Pinpoint the cell where the given text exists, returning its [X, Y] midpoint coordinate. 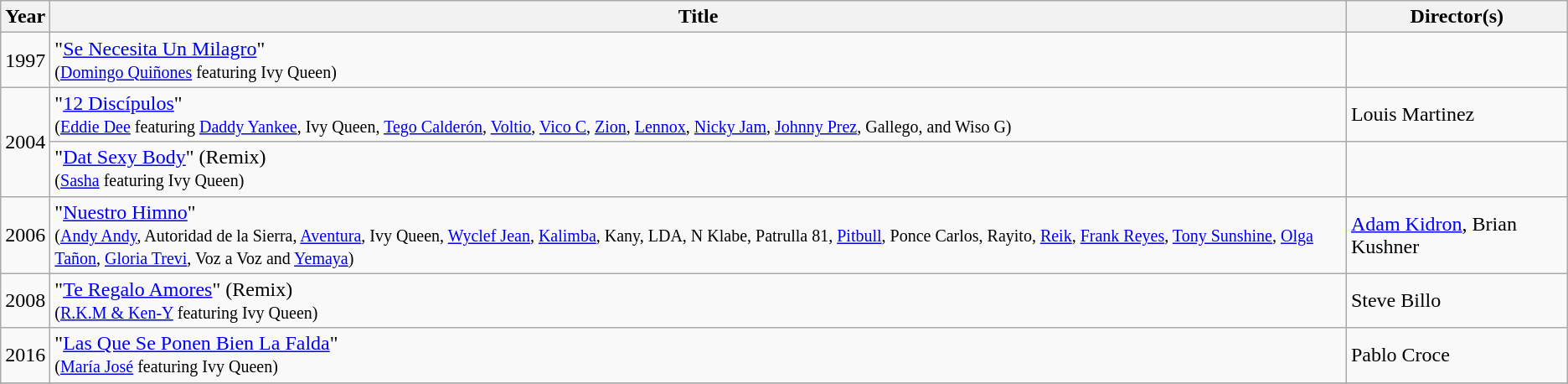
2016 [25, 355]
Title [699, 17]
1997 [25, 60]
Adam Kidron, Brian Kushner [1457, 235]
Louis Martinez [1457, 114]
"Te Regalo Amores" (Remix) (R.K.M & Ken-Y featuring Ivy Queen) [699, 300]
"Dat Sexy Body" (Remix) (Sasha featuring Ivy Queen) [699, 169]
2004 [25, 142]
Director(s) [1457, 17]
Pablo Croce [1457, 355]
Year [25, 17]
"Se Necesita Un Milagro" (Domingo Quiñones featuring Ivy Queen) [699, 60]
2008 [25, 300]
Steve Billo [1457, 300]
2006 [25, 235]
"Las Que Se Ponen Bien La Falda" (María José featuring Ivy Queen) [699, 355]
